Return (x, y) of the center of cell containing provided text 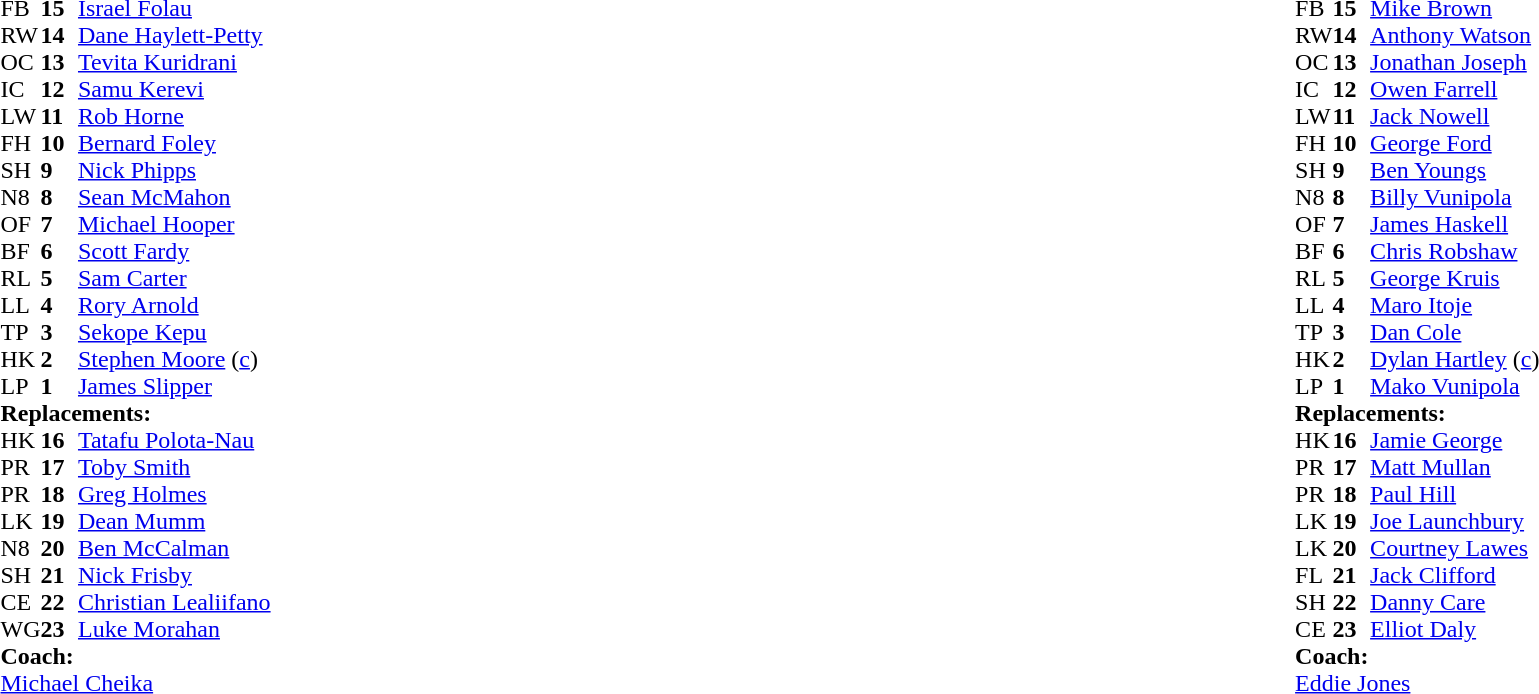
FL (1314, 576)
Tatafu Polota-Nau (174, 440)
Jack Nowell (1454, 116)
George Ford (1454, 144)
James Haskell (1454, 224)
Chris Robshaw (1454, 252)
Jamie George (1454, 440)
Joe Launchbury (1454, 522)
Dan Cole (1454, 332)
Jack Clifford (1454, 576)
Michael Hooper (174, 224)
Danny Care (1454, 602)
Sam Carter (174, 278)
Ben Youngs (1454, 170)
Ben McCalman (174, 548)
Matt Mullan (1454, 468)
Samu Kerevi (174, 90)
Dane Haylett-Petty (174, 36)
Owen Farrell (1454, 90)
Tevita Kuridrani (174, 62)
Courtney Lawes (1454, 548)
Rory Arnold (174, 306)
WG (20, 630)
Maro Itoje (1454, 306)
Stephen Moore (c) (174, 360)
Mako Vunipola (1454, 386)
Rob Horne (174, 116)
Sean McMahon (174, 198)
Paul Hill (1454, 494)
James Slipper (174, 386)
Jonathan Joseph (1454, 62)
Dean Mumm (174, 522)
Greg Holmes (174, 494)
Scott Fardy (174, 252)
Sekope Kepu (174, 332)
Toby Smith (174, 468)
Dylan Hartley (c) (1454, 360)
Christian Lealiifano (174, 602)
Anthony Watson (1454, 36)
Nick Frisby (174, 576)
Nick Phipps (174, 170)
Elliot Daly (1454, 630)
Luke Morahan (174, 630)
Billy Vunipola (1454, 198)
Bernard Foley (174, 144)
George Kruis (1454, 278)
